Return the [X, Y] coordinate for the center point of the cell that contains the specified text.  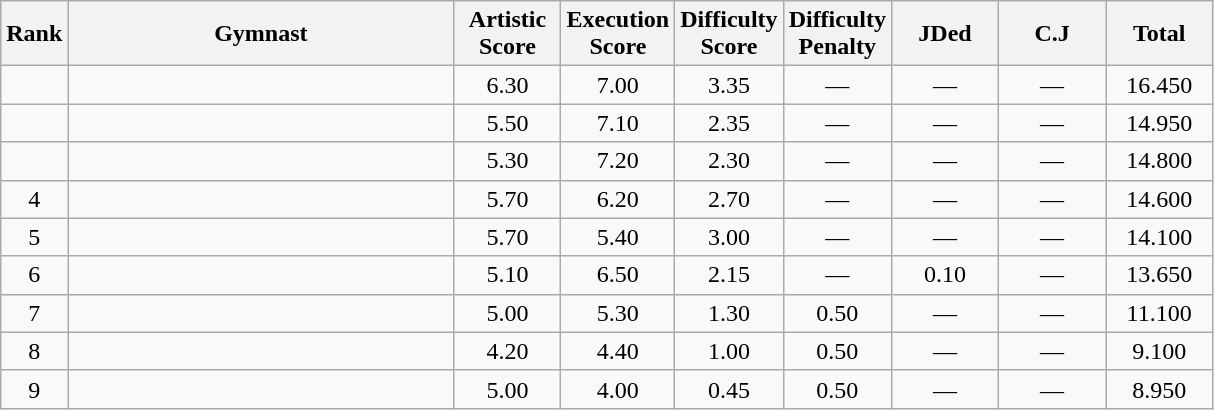
0.10 [944, 275]
5.10 [508, 275]
4.40 [618, 351]
2.35 [729, 123]
6.30 [508, 85]
Rank [34, 34]
5.50 [508, 123]
1.00 [729, 351]
Artistic Score [508, 34]
4.00 [618, 389]
8.950 [1160, 389]
7.20 [618, 161]
6.50 [618, 275]
13.650 [1160, 275]
11.100 [1160, 313]
2.15 [729, 275]
Difficulty Penalty [837, 34]
C.J [1052, 34]
14.600 [1160, 199]
0.45 [729, 389]
7.00 [618, 85]
4.20 [508, 351]
3.00 [729, 237]
16.450 [1160, 85]
6.20 [618, 199]
6 [34, 275]
Execution Score [618, 34]
5.40 [618, 237]
5 [34, 237]
7 [34, 313]
9.100 [1160, 351]
14.800 [1160, 161]
14.950 [1160, 123]
Difficulty Score [729, 34]
1.30 [729, 313]
JDed [944, 34]
8 [34, 351]
9 [34, 389]
7.10 [618, 123]
2.30 [729, 161]
4 [34, 199]
Gymnast [261, 34]
14.100 [1160, 237]
2.70 [729, 199]
3.35 [729, 85]
Total [1160, 34]
